Determine the (X, Y) coordinate at the center of the cell enclosing the given text.  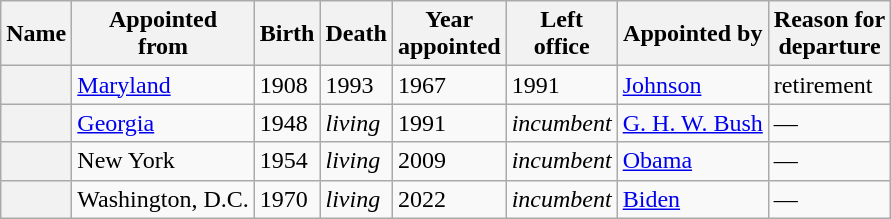
2009 (449, 161)
1908 (287, 85)
Georgia (163, 123)
1967 (449, 85)
Death (356, 34)
Maryland (163, 85)
retirement (829, 85)
New York (163, 161)
1970 (287, 199)
1954 (287, 161)
Birth (287, 34)
2022 (449, 199)
Leftoffice (562, 34)
G. H. W. Bush (692, 123)
Name (36, 34)
Obama (692, 161)
1993 (356, 85)
Yearappointed (449, 34)
1948 (287, 123)
Biden (692, 199)
Washington, D.C. (163, 199)
Appointed by (692, 34)
Appointedfrom (163, 34)
Johnson (692, 85)
Reason fordeparture (829, 34)
